Scan for the cell matching the given text and deliver its (X, Y) coordinate at center. 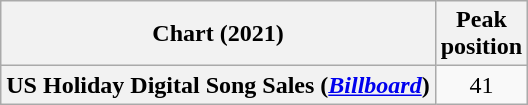
41 (481, 85)
Peakposition (481, 34)
Chart (2021) (218, 34)
US Holiday Digital Song Sales (Billboard) (218, 85)
